Capture the cell that displays the provided text and extract its (x, y) central coordinate. 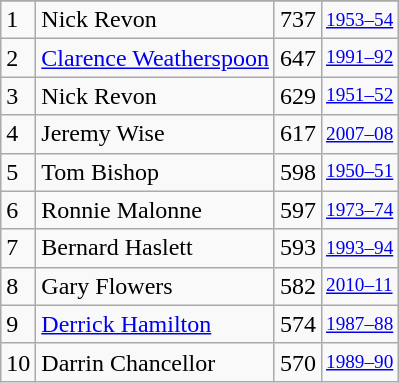
Darrin Chancellor (156, 362)
1953–54 (359, 20)
1993–94 (359, 248)
570 (298, 362)
1973–74 (359, 210)
1951–52 (359, 96)
629 (298, 96)
617 (298, 134)
Gary Flowers (156, 286)
1950–51 (359, 172)
647 (298, 58)
Derrick Hamilton (156, 324)
7 (18, 248)
2007–08 (359, 134)
1991–92 (359, 58)
598 (298, 172)
737 (298, 20)
8 (18, 286)
597 (298, 210)
Clarence Weatherspoon (156, 58)
Ronnie Malonne (156, 210)
Tom Bishop (156, 172)
10 (18, 362)
582 (298, 286)
4 (18, 134)
5 (18, 172)
Bernard Haslett (156, 248)
2010–11 (359, 286)
574 (298, 324)
6 (18, 210)
9 (18, 324)
2 (18, 58)
1987–88 (359, 324)
Jeremy Wise (156, 134)
593 (298, 248)
1 (18, 20)
1989–90 (359, 362)
3 (18, 96)
